Pinpoint the cell where the given text exists, returning its [x, y] midpoint coordinate. 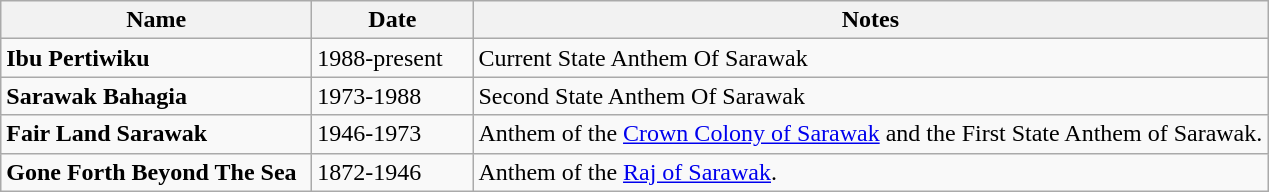
Notes [870, 20]
Gone Forth Beyond The Sea [156, 172]
Current State Anthem Of Sarawak [870, 58]
1973-1988 [392, 96]
Anthem of the Crown Colony of Sarawak and the First State Anthem of Sarawak. [870, 134]
Ibu Pertiwiku [156, 58]
Anthem of the Raj of Sarawak. [870, 172]
1872-1946 [392, 172]
Second State Anthem Of Sarawak [870, 96]
Date [392, 20]
Fair Land Sarawak [156, 134]
1988-present [392, 58]
Sarawak Bahagia [156, 96]
Name [156, 20]
1946-1973 [392, 134]
